Extract the [X, Y] coordinate from the center of the cell holding the provided text.  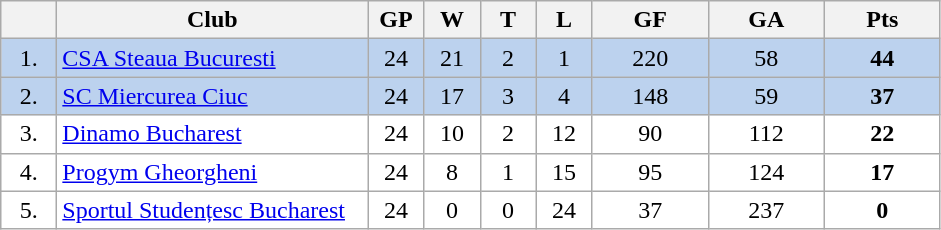
220 [650, 58]
8 [452, 172]
3 [508, 96]
Club [212, 20]
T [508, 20]
4. [29, 172]
L [564, 20]
44 [882, 58]
12 [564, 134]
21 [452, 58]
59 [766, 96]
4 [564, 96]
SC Miercurea Ciuc [212, 96]
90 [650, 134]
W [452, 20]
1. [29, 58]
58 [766, 58]
148 [650, 96]
Sportul Studențesc Bucharest [212, 210]
GA [766, 20]
95 [650, 172]
124 [766, 172]
CSA Steaua Bucuresti [212, 58]
3. [29, 134]
GP [396, 20]
15 [564, 172]
GF [650, 20]
Progym Gheorgheni [212, 172]
2. [29, 96]
Dinamo Bucharest [212, 134]
5. [29, 210]
22 [882, 134]
10 [452, 134]
Pts [882, 20]
237 [766, 210]
112 [766, 134]
